Return (x, y) of the center of cell containing provided text 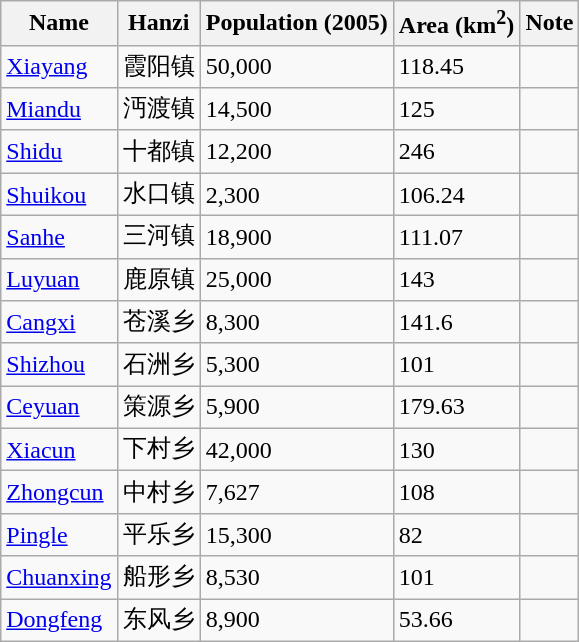
246 (456, 152)
下村乡 (158, 450)
Xiayang (59, 66)
Zhongcun (59, 492)
Hanzi (158, 24)
Shizhou (59, 364)
Shuikou (59, 194)
42,000 (296, 450)
50,000 (296, 66)
东风乡 (158, 620)
143 (456, 280)
水口镇 (158, 194)
石洲乡 (158, 364)
Shidu (59, 152)
125 (456, 110)
Miandu (59, 110)
8,900 (296, 620)
Population (2005) (296, 24)
鹿原镇 (158, 280)
179.63 (456, 408)
Sanhe (59, 238)
5,300 (296, 364)
130 (456, 450)
船形乡 (158, 578)
Area (km2) (456, 24)
8,530 (296, 578)
15,300 (296, 534)
141.6 (456, 322)
Name (59, 24)
Dongfeng (59, 620)
平乐乡 (158, 534)
2,300 (296, 194)
8,300 (296, 322)
三河镇 (158, 238)
53.66 (456, 620)
7,627 (296, 492)
Chuanxing (59, 578)
106.24 (456, 194)
Luyuan (59, 280)
5,900 (296, 408)
十都镇 (158, 152)
111.07 (456, 238)
118.45 (456, 66)
Note (550, 24)
沔渡镇 (158, 110)
中村乡 (158, 492)
12,200 (296, 152)
82 (456, 534)
苍溪乡 (158, 322)
Cangxi (59, 322)
14,500 (296, 110)
霞阳镇 (158, 66)
Pingle (59, 534)
18,900 (296, 238)
25,000 (296, 280)
策源乡 (158, 408)
108 (456, 492)
Xiacun (59, 450)
Ceyuan (59, 408)
